Provide the [X, Y] coordinate of the cell's center where the given text is located.  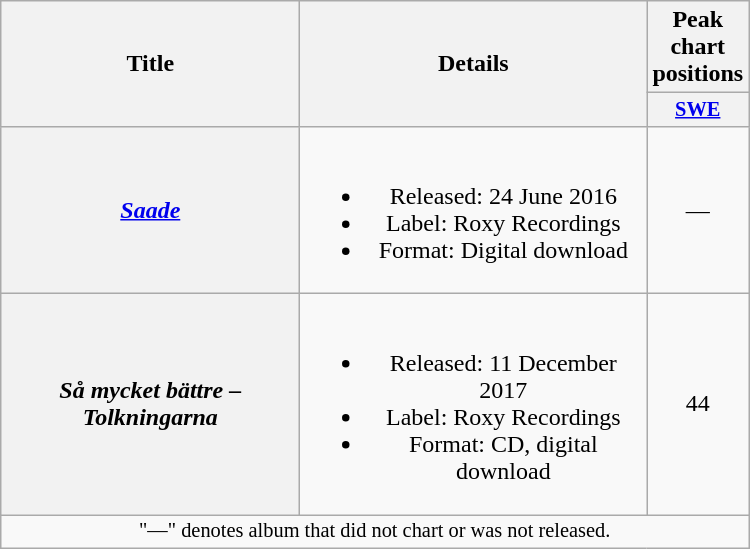
Saade [150, 210]
Details [474, 64]
— [698, 210]
Så mycket bättre – Tolkningarna [150, 404]
Title [150, 64]
Peak chart positions [698, 47]
Released: 11 December 2017Label: Roxy RecordingsFormat: CD, digital download [474, 404]
SWE [698, 110]
Released: 24 June 2016Label: Roxy RecordingsFormat: Digital download [474, 210]
44 [698, 404]
"—" denotes album that did not chart or was not released. [375, 532]
